For the text-containing cell, return its midpoint in [x, y] coordinate format. 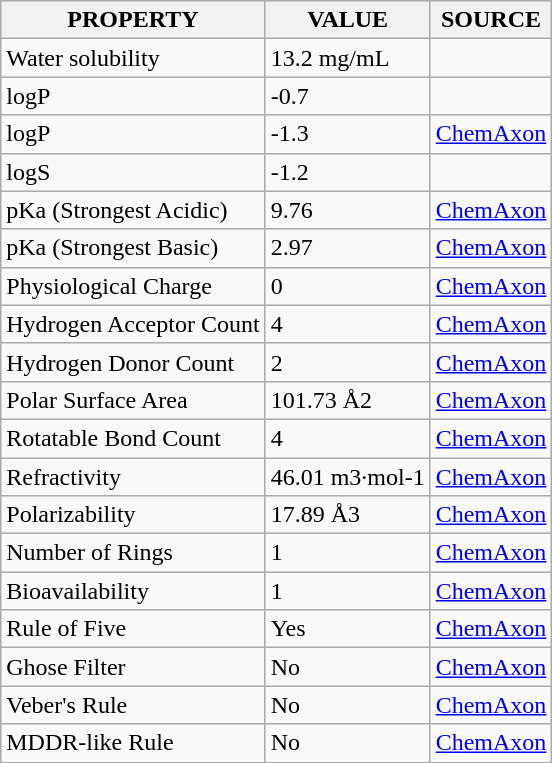
pKa (Strongest Basic) [133, 248]
Veber's Rule [133, 705]
PROPERTY [133, 20]
Refractivity [133, 477]
Rule of Five [133, 629]
-1.2 [348, 172]
9.76 [348, 210]
-0.7 [348, 96]
2.97 [348, 248]
Bioavailability [133, 591]
0 [348, 286]
Water solubility [133, 58]
Polarizability [133, 515]
Hydrogen Acceptor Count [133, 324]
MDDR-like Rule [133, 743]
2 [348, 362]
VALUE [348, 20]
Physiological Charge [133, 286]
Yes [348, 629]
pKa (Strongest Acidic) [133, 210]
Rotatable Bond Count [133, 438]
46.01 m3·mol-1 [348, 477]
Polar Surface Area [133, 400]
101.73 Å2 [348, 400]
SOURCE [491, 20]
logS [133, 172]
13.2 mg/mL [348, 58]
Ghose Filter [133, 667]
-1.3 [348, 134]
Hydrogen Donor Count [133, 362]
Number of Rings [133, 553]
17.89 Å3 [348, 515]
